Output the [x, y] coordinate of the center of the cell containing the given text.  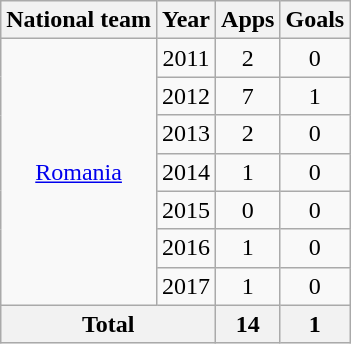
2015 [186, 210]
7 [248, 96]
Apps [248, 20]
National team [79, 20]
2013 [186, 134]
14 [248, 324]
Total [108, 324]
Goals [315, 20]
2012 [186, 96]
2011 [186, 58]
Romania [79, 172]
2014 [186, 172]
Year [186, 20]
2016 [186, 248]
2017 [186, 286]
